Identify which cell holds the provided text, then report its (x, y) central coordinate. 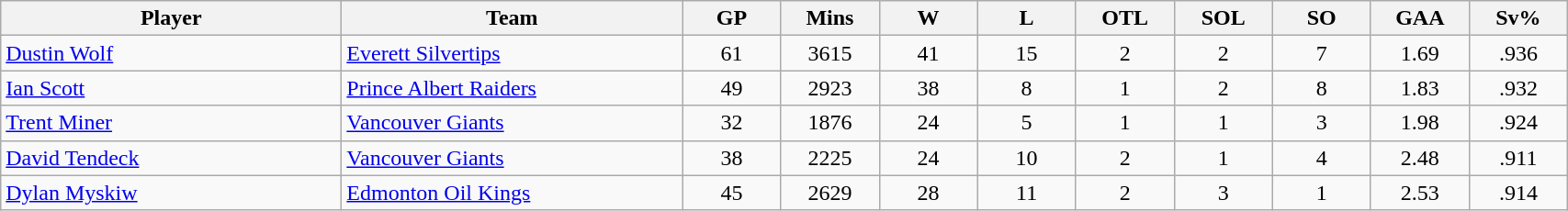
.936 (1517, 53)
SOL (1224, 18)
W (928, 18)
45 (731, 193)
41 (928, 53)
.932 (1517, 88)
1.98 (1420, 123)
.924 (1517, 123)
2225 (830, 158)
28 (928, 193)
1.69 (1420, 53)
Sv% (1517, 18)
1.83 (1420, 88)
15 (1027, 53)
Ian Scott (171, 88)
.914 (1517, 193)
5 (1027, 123)
2.53 (1420, 193)
Prince Albert Raiders (513, 88)
Dylan Myskiw (171, 193)
10 (1027, 158)
David Tendeck (171, 158)
4 (1321, 158)
2.48 (1420, 158)
3615 (830, 53)
Everett Silvertips (513, 53)
1876 (830, 123)
Team (513, 18)
Edmonton Oil Kings (513, 193)
2629 (830, 193)
SO (1321, 18)
61 (731, 53)
11 (1027, 193)
Dustin Wolf (171, 53)
Player (171, 18)
GP (731, 18)
2923 (830, 88)
7 (1321, 53)
Trent Miner (171, 123)
.911 (1517, 158)
L (1027, 18)
32 (731, 123)
Mins (830, 18)
GAA (1420, 18)
49 (731, 88)
OTL (1124, 18)
